Return the [X, Y] coordinate for the center point of the cell that contains the specified text.  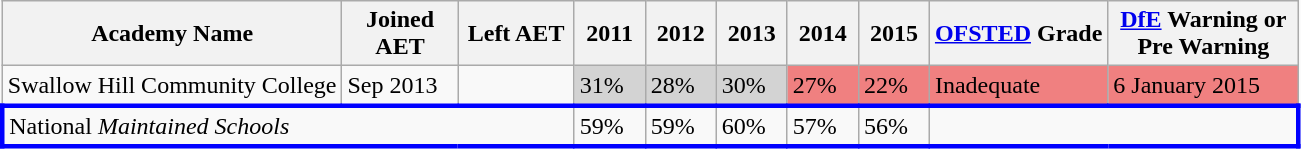
56% [894, 126]
Inadequate [1018, 86]
Academy Name [172, 34]
DfE Warning or Pre Warning [1204, 34]
57% [822, 126]
Swallow Hill Community College [172, 86]
National Maintained Schools [288, 126]
2014 [822, 34]
28% [680, 86]
Left AET [516, 34]
Joined AET [400, 34]
2013 [752, 34]
31% [610, 86]
2012 [680, 34]
22% [894, 86]
60% [752, 126]
2015 [894, 34]
6 January 2015 [1204, 86]
OFSTED Grade [1018, 34]
Sep 2013 [400, 86]
27% [822, 86]
30% [752, 86]
2011 [610, 34]
